Scan for the cell matching the given text and deliver its [X, Y] coordinate at center. 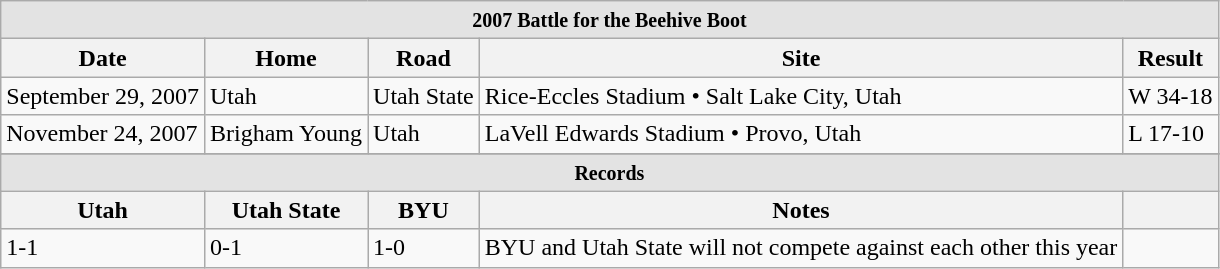
Site [801, 58]
0-1 [286, 248]
November 24, 2007 [103, 134]
LaVell Edwards Stadium • Provo, Utah [801, 134]
W 34-18 [1170, 96]
Home [286, 58]
2007 Battle for the Beehive Boot [610, 20]
1-0 [424, 248]
BYU and Utah State will not compete against each other this year [801, 248]
September 29, 2007 [103, 96]
Date [103, 58]
1-1 [103, 248]
BYU [424, 210]
Result [1170, 58]
Records [610, 172]
Notes [801, 210]
Brigham Young [286, 134]
Road [424, 58]
L 17-10 [1170, 134]
Rice-Eccles Stadium • Salt Lake City, Utah [801, 96]
